Return the (x, y) coordinate for the center point of the cell that contains the specified text.  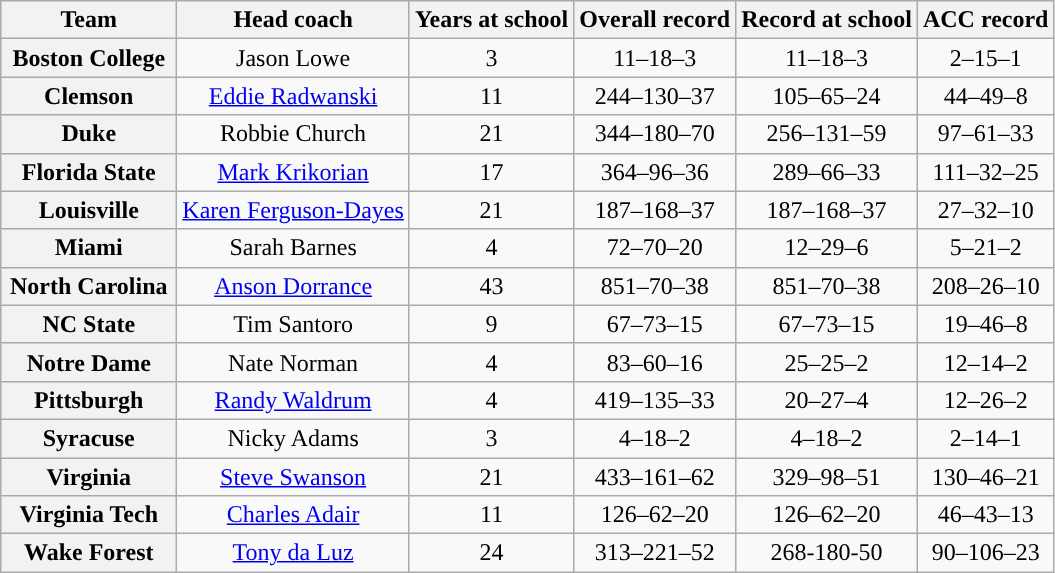
46–43–13 (986, 515)
97–61–33 (986, 134)
12–26–2 (986, 400)
90–106–23 (986, 553)
208–26–10 (986, 286)
289–66–33 (827, 172)
Charles Adair (294, 515)
Virginia Tech (89, 515)
12–14–2 (986, 362)
Boston College (89, 58)
24 (491, 553)
Randy Waldrum (294, 400)
Years at school (491, 20)
Mark Krikorian (294, 172)
Eddie Radwanski (294, 96)
North Carolina (89, 286)
105–65–24 (827, 96)
5–21–2 (986, 248)
Record at school (827, 20)
344–180–70 (655, 134)
12–29–6 (827, 248)
Miami (89, 248)
111–32–25 (986, 172)
Anson Dorrance (294, 286)
268-180-50 (827, 553)
Steve Swanson (294, 477)
17 (491, 172)
27–32–10 (986, 210)
Nate Norman (294, 362)
44–49–8 (986, 96)
130–46–21 (986, 477)
Tony da Luz (294, 553)
Pittsburgh (89, 400)
72–70–20 (655, 248)
Sarah Barnes (294, 248)
Syracuse (89, 438)
Robbie Church (294, 134)
Overall record (655, 20)
Karen Ferguson-Dayes (294, 210)
244–130–37 (655, 96)
83–60–16 (655, 362)
Jason Lowe (294, 58)
313–221–52 (655, 553)
433–161–62 (655, 477)
Nicky Adams (294, 438)
Tim Santoro (294, 324)
9 (491, 324)
Duke (89, 134)
329–98–51 (827, 477)
NC State (89, 324)
Team (89, 20)
Florida State (89, 172)
Wake Forest (89, 553)
256–131–59 (827, 134)
Notre Dame (89, 362)
Head coach (294, 20)
19–46–8 (986, 324)
25–25–2 (827, 362)
419–135–33 (655, 400)
364–96–36 (655, 172)
Louisville (89, 210)
2–14–1 (986, 438)
20–27–4 (827, 400)
Clemson (89, 96)
43 (491, 286)
ACC record (986, 20)
Virginia (89, 477)
2–15–1 (986, 58)
